Identify which cell holds the provided text, then report its (x, y) central coordinate. 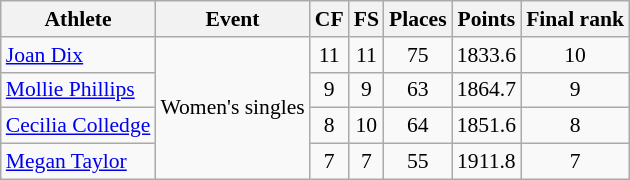
1851.6 (486, 126)
Megan Taylor (78, 162)
Places (418, 19)
64 (418, 126)
Joan Dix (78, 55)
Final rank (575, 19)
Mollie Phillips (78, 90)
63 (418, 90)
Athlete (78, 19)
CF (330, 19)
55 (418, 162)
Event (232, 19)
Cecilia Colledge (78, 126)
FS (366, 19)
Points (486, 19)
1833.6 (486, 55)
1864.7 (486, 90)
Women's singles (232, 108)
1911.8 (486, 162)
75 (418, 55)
